Pinpoint the cell where the given text exists, returning its [x, y] midpoint coordinate. 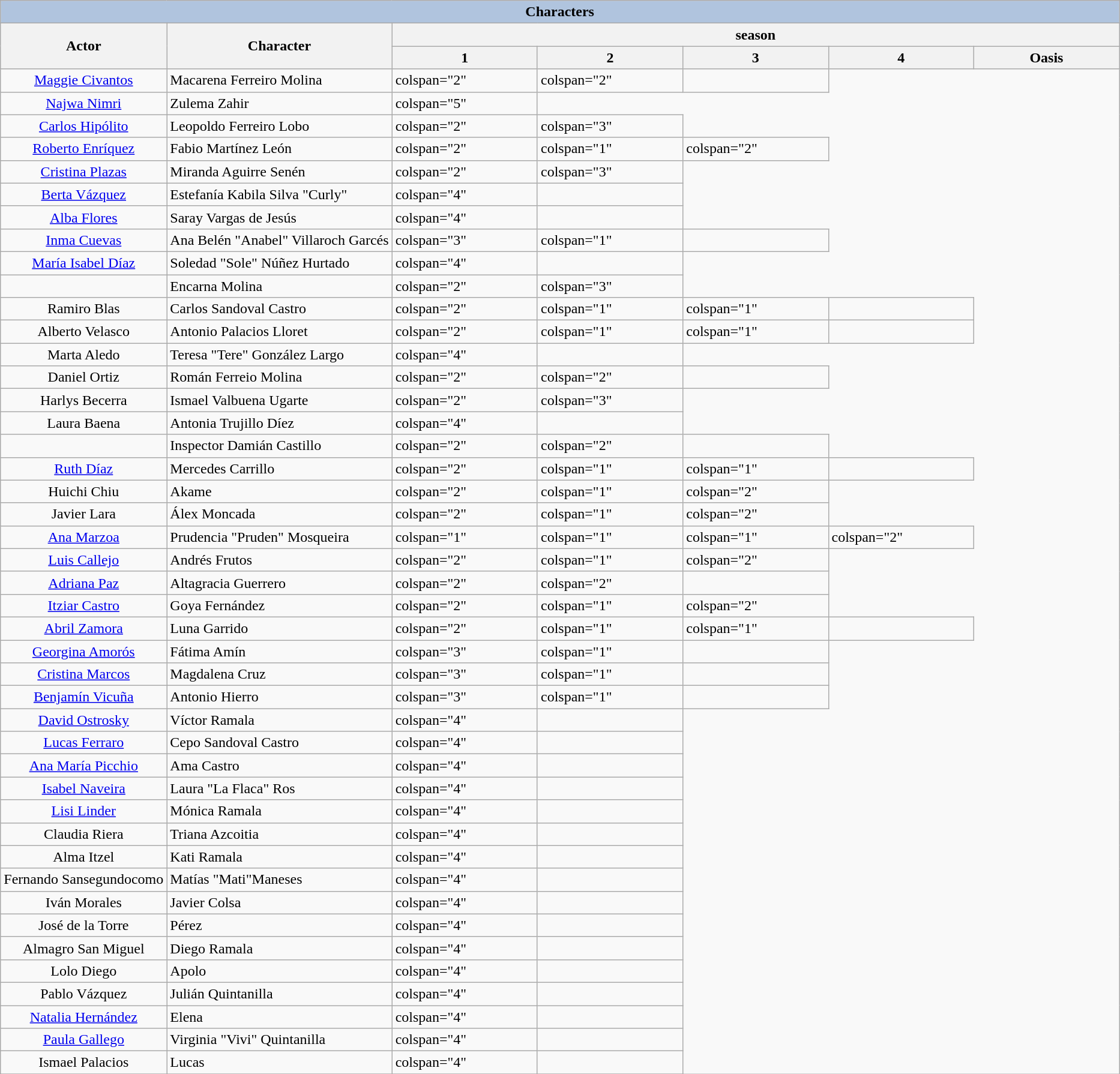
Encarna Molina [280, 286]
Alba Flores [84, 217]
María Isabel Díaz [84, 263]
Characters [560, 12]
Fabio Martínez León [280, 149]
Carlos Sandoval Castro [280, 309]
Teresa "Tere" González Largo [280, 355]
Fernando Sansegundocomo [84, 880]
Ismael Valbuena Ugarte [280, 400]
Itziar Castro [84, 605]
Natalia Hernández [84, 1017]
Elena [280, 1017]
Laura Baena [84, 423]
Lucas [280, 1063]
Ana Marzoa [84, 537]
Pérez [280, 925]
Character [280, 46]
Ruth Díaz [84, 469]
Marta Aledo [84, 355]
Akame [280, 491]
Najwa Nimri [84, 103]
Georgina Amorós [84, 651]
Víctor Ramala [280, 720]
Javier Lara [84, 514]
1 [465, 58]
Goya Fernández [280, 605]
Isabel Naveira [84, 788]
Paula Gallego [84, 1040]
Oasis [1046, 58]
Ana Belén "Anabel" Villaroch Garcés [280, 240]
Maggie Civantos [84, 80]
Cristina Plazas [84, 172]
Lisi Linder [84, 811]
2 [610, 58]
Magdalena Cruz [280, 674]
Roberto Enríquez [84, 149]
Virginia "Vivi" Quintanilla [280, 1040]
Julián Quintanilla [280, 994]
Matías "Mati"Maneses [280, 880]
Lucas Ferraro [84, 743]
Huichi Chiu [84, 491]
Javier Colsa [280, 902]
Triana Azcoitia [280, 834]
Claudia Riera [84, 834]
Cristina Marcos [84, 674]
Inspector Damián Castillo [280, 446]
Cepo Sandoval Castro [280, 743]
Macarena Ferreiro Molina [280, 80]
Ana María Picchio [84, 766]
Apolo [280, 971]
Ramiro Blas [84, 309]
Iván Morales [84, 902]
Laura "La Flaca" Ros [280, 788]
Abril Zamora [84, 628]
Inma Cuevas [84, 240]
Álex Moncada [280, 514]
Luis Callejo [84, 560]
Adriana Paz [84, 583]
José de la Torre [84, 925]
Daniel Ortiz [84, 377]
Zulema Zahir [280, 103]
Carlos Hipólito [84, 126]
Antonio Palacios Lloret [280, 332]
Luna Garrido [280, 628]
Estefanía Kabila Silva "Curly" [280, 194]
Alma Itzel [84, 857]
Alberto Velasco [84, 332]
Saray Vargas de Jesús [280, 217]
Mercedes Carrillo [280, 469]
Almagro San Miguel [84, 948]
Benjamín Vicuña [84, 697]
Fátima Amín [280, 651]
Miranda Aguirre Senén [280, 172]
Actor [84, 46]
4 [901, 58]
colspan="5" [465, 103]
Pablo Vázquez [84, 994]
Ismael Palacios [84, 1063]
Berta Vázquez [84, 194]
Antonio Hierro [280, 697]
Altagracia Guerrero [280, 583]
Ama Castro [280, 766]
Harlys Becerra [84, 400]
Mónica Ramala [280, 811]
Diego Ramala [280, 948]
Prudencia "Pruden" Mosqueira [280, 537]
Soledad "Sole" Núñez Hurtado [280, 263]
Antonia Trujillo Díez [280, 423]
Román Ferreio Molina [280, 377]
Leopoldo Ferreiro Lobo [280, 126]
season [755, 35]
David Ostrosky [84, 720]
Kati Ramala [280, 857]
Lolo Diego [84, 971]
Andrés Frutos [280, 560]
3 [756, 58]
